Determine the (x, y) coordinate at the center of the cell enclosing the given text.  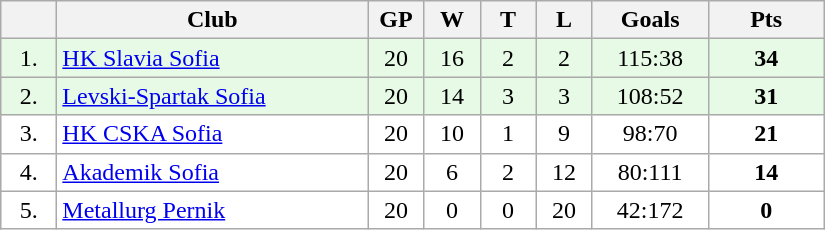
16 (452, 58)
1 (508, 134)
W (452, 20)
Club (212, 20)
Goals (650, 20)
115:38 (650, 58)
3. (29, 134)
108:52 (650, 96)
31 (766, 96)
6 (452, 172)
4. (29, 172)
Metallurg Pernik (212, 210)
34 (766, 58)
10 (452, 134)
42:172 (650, 210)
Pts (766, 20)
T (508, 20)
21 (766, 134)
9 (564, 134)
GP (396, 20)
L (564, 20)
Akademik Sofia (212, 172)
2. (29, 96)
1. (29, 58)
98:70 (650, 134)
HK CSKA Sofia (212, 134)
5. (29, 210)
HK Slavia Sofia (212, 58)
80:111 (650, 172)
Levski-Spartak Sofia (212, 96)
12 (564, 172)
